Find where the given text appears and provide that cell's center as (x, y) coordinate. 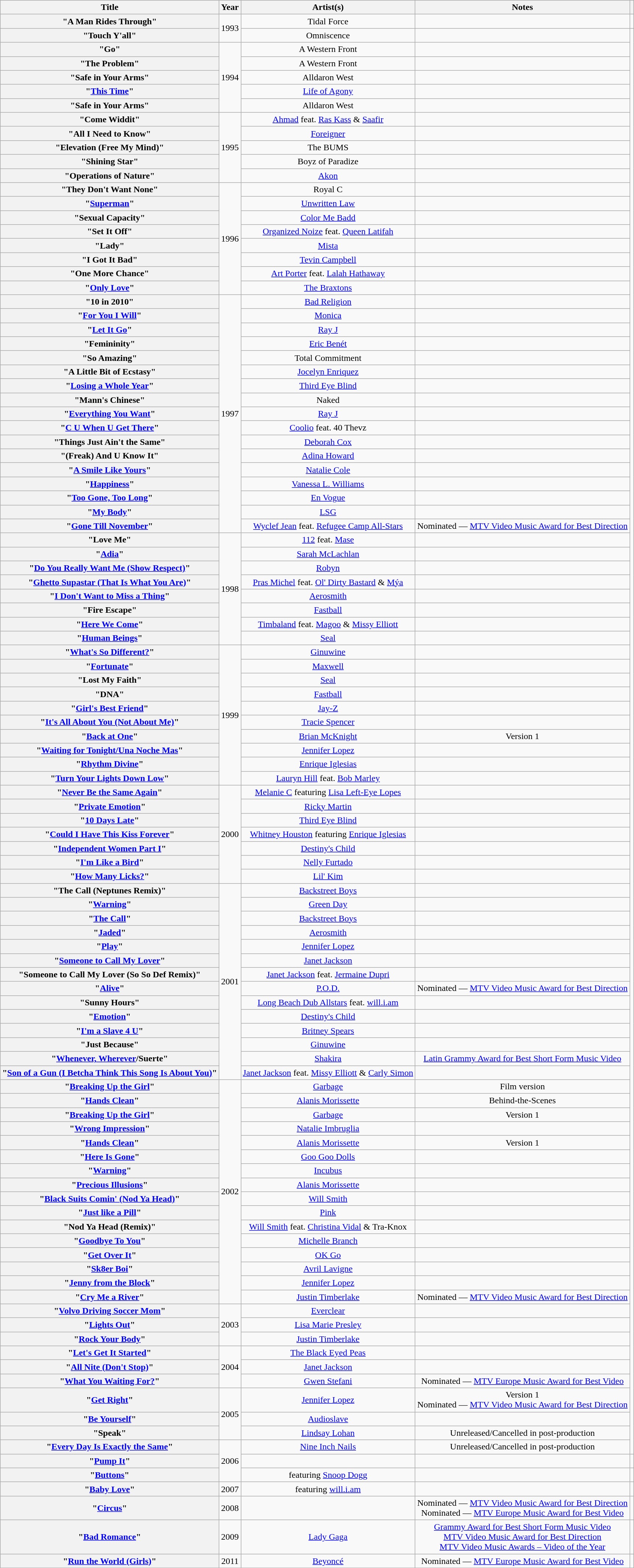
"Could I Have This Kiss Forever" (110, 834)
Foreigner (328, 133)
"For You I Will" (110, 316)
"Bad Romance" (110, 1537)
"Jaded" (110, 932)
"Operations of Nature" (110, 176)
Coolio feat. 40 Thevz (328, 428)
"Independent Women Part I" (110, 848)
Pink (328, 1213)
1998 (230, 589)
Sarah McLachlan (328, 554)
Maxwell (328, 666)
"10 Days Late" (110, 820)
"Volvo Driving Soccer Mom" (110, 1311)
Robyn (328, 568)
"Shining Star" (110, 161)
"Jenny from the Block" (110, 1283)
"Son of a Gun (I Betcha Think This Song Is About You)" (110, 1073)
Ricky Martin (328, 806)
"Back at One" (110, 736)
"Precious Illusions" (110, 1185)
Year (230, 7)
Vanessa L. Williams (328, 484)
Eric Benét (328, 344)
"Alive" (110, 988)
"So Amazing" (110, 358)
"Let It Go" (110, 330)
"Emotion" (110, 1016)
"Femininity" (110, 344)
Will Smith feat. Christina Vidal & Tra-Knox (328, 1227)
"Circus" (110, 1508)
Lindsay Lohan (328, 1433)
"Be Yourself" (110, 1419)
Whitney Houston featuring Enrique Iglesias (328, 834)
"Wrong Impression" (110, 1129)
"Just like a Pill" (110, 1213)
Latin Grammy Award for Best Short Form Music Video (522, 1058)
"Everything You Want" (110, 414)
"A Man Rides Through" (110, 21)
The Black Eyed Peas (328, 1353)
"Sexual Capacity" (110, 218)
"Never Be the Same Again" (110, 792)
1994 (230, 77)
Nelly Furtado (328, 862)
Ahmad feat. Ras Kass & Saafir (328, 119)
"Turn Your Lights Down Low" (110, 778)
Goo Goo Dolls (328, 1157)
"Fire Escape" (110, 610)
"Let's Get It Started" (110, 1353)
Michelle Branch (328, 1241)
"Ghetto Supastar (That Is What You Are)" (110, 582)
2008 (230, 1508)
2002 (230, 1192)
"I'm Like a Bird" (110, 862)
"Get Over It" (110, 1255)
featuring Snoop Dogg (328, 1475)
Color Me Badd (328, 218)
Nominated — MTV Video Music Award for Best DirectionNominated — MTV Europe Music Award for Best Video (522, 1508)
1996 (230, 239)
"Love Me" (110, 540)
Nine Inch Nails (328, 1447)
"One More Chance" (110, 274)
"10 in 2010" (110, 302)
"A Little Bit of Ecstasy" (110, 372)
"Private Emotion" (110, 806)
Adina Howard (328, 456)
Janet Jackson feat. Missy Elliott & Carly Simon (328, 1073)
"All I Need to Know" (110, 133)
Artist(s) (328, 7)
Everclear (328, 1311)
"Here Is Gone" (110, 1157)
"C U When U Get There" (110, 428)
Title (110, 7)
Lisa Marie Presley (328, 1325)
Britney Spears (328, 1030)
1993 (230, 28)
"Whenever, Wherever/Suerte" (110, 1058)
"My Body" (110, 512)
"Lady" (110, 246)
"Things Just Ain't the Same" (110, 442)
LSG (328, 512)
Lady Gaga (328, 1537)
En Vogue (328, 498)
"The Problem" (110, 63)
Art Porter feat. Lalah Hathaway (328, 274)
Monica (328, 316)
"I Got It Bad" (110, 260)
Tidal Force (328, 21)
"Play" (110, 946)
"Someone to Call My Lover (So So Def Remix)" (110, 974)
"Get Right" (110, 1400)
2011 (230, 1561)
Incubus (328, 1171)
Wyclef Jean feat. Refugee Camp All-Stars (328, 526)
Naked (328, 400)
featuring will.i.am (328, 1489)
2000 (230, 834)
Will Smith (328, 1199)
Film version (522, 1087)
Notes (522, 7)
"Black Suits Comin' (Nod Ya Head)" (110, 1199)
"Adia" (110, 554)
"Mann's Chinese" (110, 400)
"Nod Ya Head (Remix)" (110, 1227)
"The Call (Neptunes Remix)" (110, 890)
"Go" (110, 49)
Deborah Cox (328, 442)
Long Beach Dub Allstars feat. will.i.am (328, 1002)
Enrique Iglesias (328, 764)
2001 (230, 982)
"Lost My Faith" (110, 680)
"The Call" (110, 918)
"What's So Different?" (110, 652)
Natalie Imbruglia (328, 1129)
"Speak" (110, 1433)
"How Many Licks?" (110, 876)
"What You Waiting For?" (110, 1381)
"It's All About You (Not About Me)" (110, 722)
Green Day (328, 904)
Omniscence (328, 35)
"Set It Off" (110, 232)
1997 (230, 414)
"Run the World (Girls)" (110, 1561)
Tracie Spencer (328, 722)
"Someone to Call My Lover" (110, 960)
"Losing a Whole Year" (110, 386)
"Gone Till November" (110, 526)
Jocelyn Enriquez (328, 372)
Akon (328, 176)
Natalie Cole (328, 470)
"Touch Y'all" (110, 35)
"Rock Your Body" (110, 1339)
1999 (230, 715)
Mista (328, 246)
Version 1Nominated — MTV Video Music Award for Best Direction (522, 1400)
2003 (230, 1325)
Brian McKnight (328, 736)
"All Nite (Don't Stop)" (110, 1367)
"Just Because" (110, 1044)
2007 (230, 1489)
"Fortunate" (110, 666)
Lil' Kim (328, 876)
Jay-Z (328, 708)
"Pump It" (110, 1461)
"I'm a Slave 4 U" (110, 1030)
Avril Lavigne (328, 1269)
Behind-the-Scenes (522, 1101)
112 feat. Mase (328, 540)
"Waiting for Tonight/Una Noche Mas" (110, 750)
"Come Widdit" (110, 119)
Timbaland feat. Magoo & Missy Elliott (328, 624)
2004 (230, 1367)
Boyz of Paradize (328, 161)
Lauryn Hill feat. Bob Marley (328, 778)
Audioslave (328, 1419)
2005 (230, 1414)
Bad Religion (328, 302)
2006 (230, 1461)
Janet Jackson feat. Jermaine Dupri (328, 974)
Tevin Campbell (328, 260)
Royal C (328, 190)
"Lights Out" (110, 1325)
"Only Love" (110, 288)
The BUMS (328, 147)
P.O.D. (328, 988)
"Happiness" (110, 484)
"Do You Really Want Me (Show Respect)" (110, 568)
"(Freak) And U Know It" (110, 456)
"Every Day Is Exactly the Same" (110, 1447)
Total Commitment (328, 358)
Grammy Award for Best Short Form Music VideoMTV Video Music Award for Best DirectionMTV Video Music Awards – Video of the Year (522, 1537)
Organized Noize feat. Queen Latifah (328, 232)
"Cry Me a River" (110, 1297)
"They Don't Want None" (110, 190)
Life of Agony (328, 91)
OK Go (328, 1255)
"Superman" (110, 204)
"This Time" (110, 91)
"Girl's Best Friend" (110, 708)
"Buttons" (110, 1475)
Gwen Stefani (328, 1381)
Melanie C featuring Lisa Left-Eye Lopes (328, 792)
2009 (230, 1537)
"A Smile Like Yours" (110, 470)
The Braxtons (328, 288)
"Elevation (Free My Mind)" (110, 147)
"Human Beings" (110, 638)
Pras Michel feat. Ol' Dirty Bastard & Mýa (328, 582)
"Goodbye To You" (110, 1241)
"I Don't Want to Miss a Thing" (110, 596)
Beyoncé (328, 1561)
"Sunny Hours" (110, 1002)
"Too Gone, Too Long" (110, 498)
"DNA" (110, 694)
Shakira (328, 1058)
Unwritten Law (328, 204)
"Sk8er Boi" (110, 1269)
"Here We Come" (110, 624)
1995 (230, 147)
"Rhythm Divine" (110, 764)
"Baby Love" (110, 1489)
